Return the (x, y) coordinate for the center point of the cell that contains the specified text.  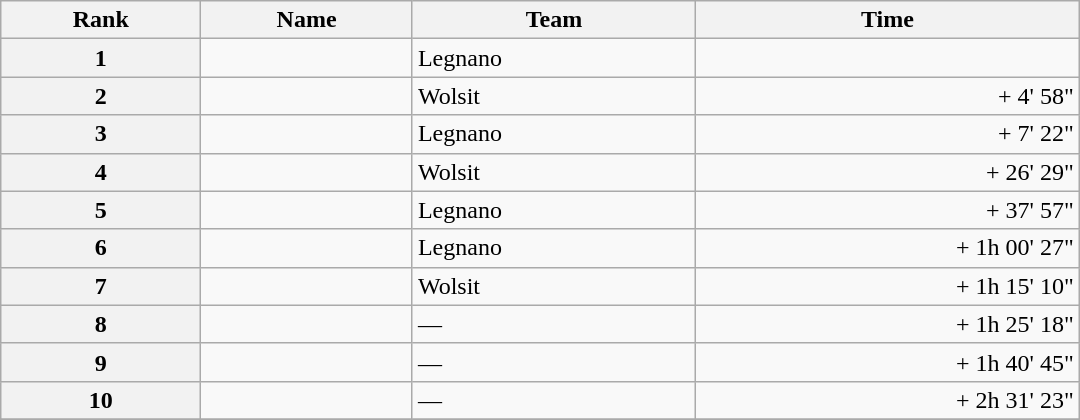
1 (101, 58)
Team (554, 20)
+ 26' 29" (888, 172)
2 (101, 96)
Time (888, 20)
+ 1h 00' 27" (888, 248)
+ 1h 25' 18" (888, 324)
6 (101, 248)
+ 7' 22" (888, 134)
+ 2h 31' 23" (888, 400)
9 (101, 362)
3 (101, 134)
7 (101, 286)
5 (101, 210)
+ 1h 15' 10" (888, 286)
Name (307, 20)
+ 37' 57" (888, 210)
10 (101, 400)
+ 1h 40' 45" (888, 362)
Rank (101, 20)
8 (101, 324)
+ 4' 58" (888, 96)
4 (101, 172)
